Find where the given text appears and provide that cell's center as [x, y] coordinate. 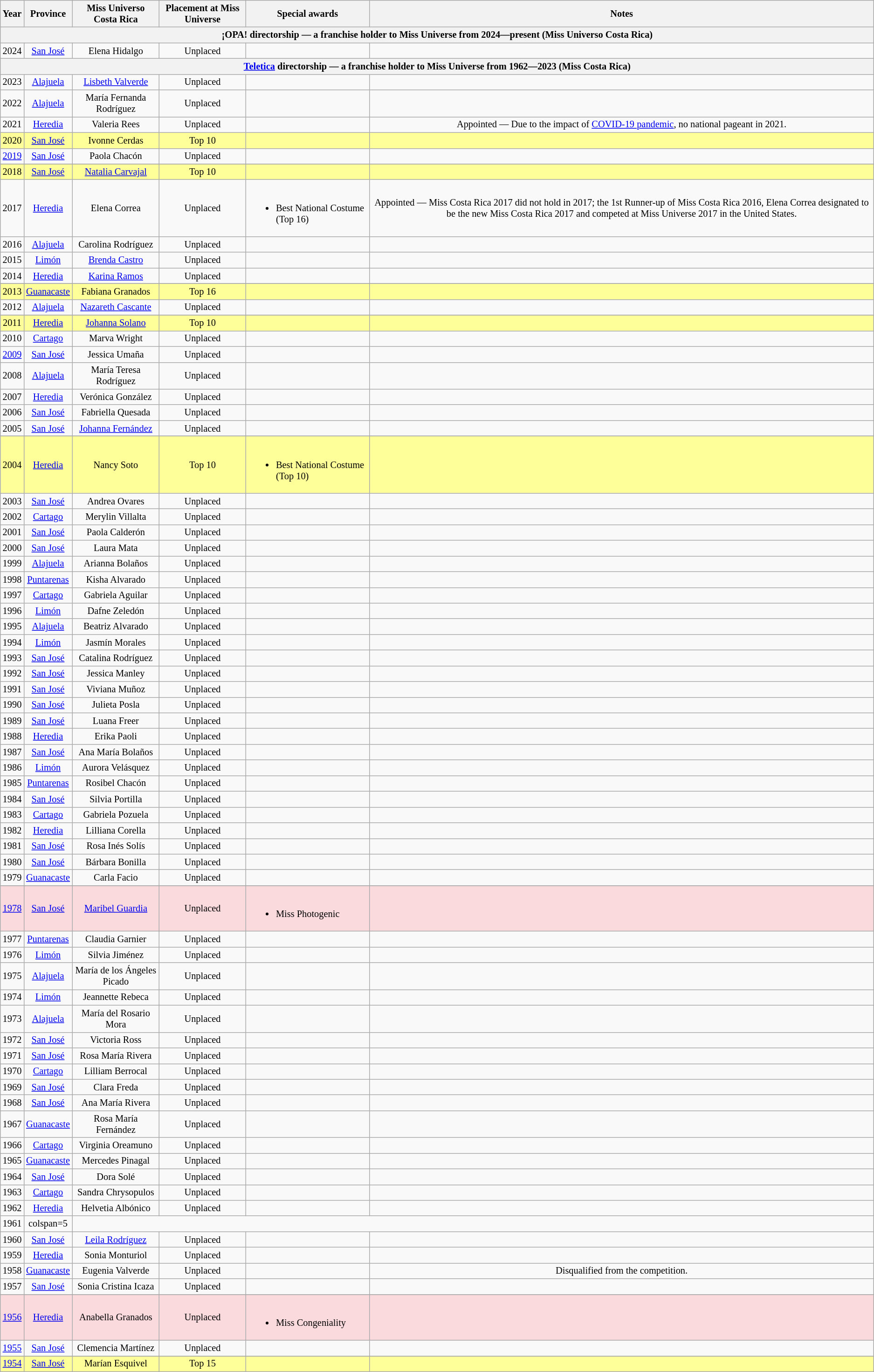
1964 [12, 1177]
Julieta Posla [116, 705]
1999 [12, 564]
2021 [12, 124]
1985 [12, 783]
Carolina Rodríguez [116, 244]
1966 [12, 1145]
2015 [12, 260]
2004 [12, 464]
Aurora Velásquez [116, 768]
Dora Solé [116, 1177]
Viviana Muñoz [116, 689]
1979 [12, 877]
1973 [12, 1019]
Merylin Villalta [116, 517]
Gabriela Aguilar [116, 595]
Johanna Fernández [116, 428]
Maribel Guardia [116, 908]
Ana María Rivera [116, 1103]
María Teresa Rodríguez [116, 376]
2016 [12, 244]
Elena Hidalgo [116, 51]
colspan=5 [48, 1224]
Marva Wright [116, 338]
2007 [12, 397]
Arianna Bolaños [116, 564]
1995 [12, 627]
1968 [12, 1103]
Natalia Carvajal [116, 172]
Johanna Solano [116, 323]
Sandra Chrysopulos [116, 1193]
Silvia Jiménez [116, 955]
1972 [12, 1040]
Sonia Cristina Icaza [116, 1287]
Top 16 [202, 291]
Rosa María Rivera [116, 1055]
1980 [12, 862]
1960 [12, 1240]
1958 [12, 1271]
1969 [12, 1087]
2000 [12, 548]
1976 [12, 955]
2005 [12, 428]
1967 [12, 1124]
2019 [12, 156]
María del Rosario Mora [116, 1019]
Miss Congeniality [308, 1317]
1990 [12, 705]
1956 [12, 1317]
Nancy Soto [116, 464]
Best National Costume (Top 16) [308, 208]
Erika Paoli [116, 736]
2003 [12, 501]
1994 [12, 642]
Placement at Miss Universe [202, 14]
2018 [12, 172]
1977 [12, 939]
1984 [12, 799]
Paola Calderón [116, 532]
Helvetia Albónico [116, 1208]
Province [48, 14]
Miss Photogenic [308, 908]
Ana María Bolaños [116, 752]
Year [12, 14]
2012 [12, 307]
1988 [12, 736]
2011 [12, 323]
1982 [12, 830]
Jeannette Rebeca [116, 997]
Sonia Monturiol [116, 1255]
2010 [12, 338]
Catalina Rodríguez [116, 658]
Andrea Ovares [116, 501]
1998 [12, 579]
Luana Freer [116, 721]
1993 [12, 658]
2002 [12, 517]
2006 [12, 413]
Lisbeth Valverde [116, 82]
Virginia Oreamuno [116, 1145]
Best National Costume (Top 10) [308, 464]
Appointed — Due to the impact of COVID-19 pandemic, no national pageant in 2021. [622, 124]
Brenda Castro [116, 260]
María Fernanda Rodríguez [116, 103]
Clemencia Martínez [116, 1348]
Lilliana Corella [116, 830]
1975 [12, 976]
Jessica Umaña [116, 354]
Laura Mata [116, 548]
Eugenia Valverde [116, 1271]
Leila Rodríguez [116, 1240]
1957 [12, 1287]
1974 [12, 997]
Clara Freda [116, 1087]
1959 [12, 1255]
2023 [12, 82]
Kisha Alvarado [116, 579]
1961 [12, 1224]
1965 [12, 1161]
Silvia Portilla [116, 799]
Nazareth Cascante [116, 307]
Notes [622, 14]
1971 [12, 1055]
María de los Ángeles Picado [116, 976]
Carla Facio [116, 877]
Gabriela Pozuela [116, 815]
2017 [12, 208]
Anabella Granados [116, 1317]
1962 [12, 1208]
1954 [12, 1364]
Fabiana Granados [116, 291]
Rosa María Fernández [116, 1124]
2020 [12, 140]
Disqualified from the competition. [622, 1271]
Miss Universo Costa Rica [116, 14]
1983 [12, 815]
Paola Chacón [116, 156]
1997 [12, 595]
Verónica González [116, 397]
1989 [12, 721]
Elena Correa [116, 208]
Karina Ramos [116, 276]
Mercedes Pinagal [116, 1161]
1970 [12, 1071]
2014 [12, 276]
Lilliam Berrocal [116, 1071]
1987 [12, 752]
1978 [12, 908]
2001 [12, 532]
Rosibel Chacón [116, 783]
Bárbara Bonilla [116, 862]
Claudia Garnier [116, 939]
2013 [12, 291]
1955 [12, 1348]
Dafne Zeledón [116, 611]
1991 [12, 689]
Jessica Manley [116, 674]
Fabriella Quesada [116, 413]
1992 [12, 674]
¡OPA! directorship — a franchise holder to Miss Universe from 2024―present (Miss Universo Costa Rica) [437, 35]
Valeria Rees [116, 124]
Jasmín Morales [116, 642]
1996 [12, 611]
2022 [12, 103]
2008 [12, 376]
Victoria Ross [116, 1040]
Marían Esquivel [116, 1364]
2009 [12, 354]
Rosa Inés Solís [116, 846]
Special awards [308, 14]
Teletica directorship — a franchise holder to Miss Universe from 1962―2023 (Miss Costa Rica) [437, 66]
Beatriz Alvarado [116, 627]
Top 15 [202, 1364]
Ivonne Cerdas [116, 140]
1981 [12, 846]
1986 [12, 768]
1963 [12, 1193]
2024 [12, 51]
